Detect which cell encompasses the target text, then output its (x, y) center coordinate. 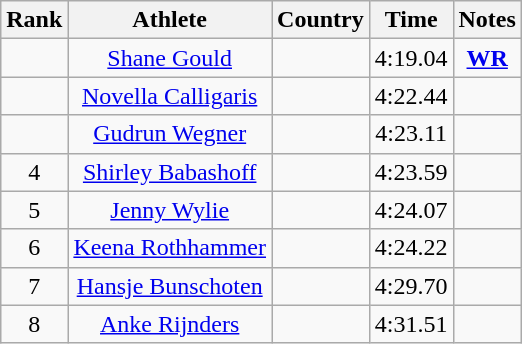
7 (34, 286)
Shane Gould (170, 58)
Shirley Babashoff (170, 172)
Athlete (170, 20)
5 (34, 210)
4:22.44 (411, 96)
Country (321, 20)
4:19.04 (411, 58)
4 (34, 172)
4:23.59 (411, 172)
Notes (487, 20)
WR (487, 58)
Novella Calligaris (170, 96)
4:24.07 (411, 210)
Gudrun Wegner (170, 134)
8 (34, 324)
4:31.51 (411, 324)
4:23.11 (411, 134)
Time (411, 20)
4:29.70 (411, 286)
Rank (34, 20)
Anke Rijnders (170, 324)
Hansje Bunschoten (170, 286)
Keena Rothhammer (170, 248)
Jenny Wylie (170, 210)
6 (34, 248)
4:24.22 (411, 248)
